Detect which cell encompasses the target text, then output its [X, Y] center coordinate. 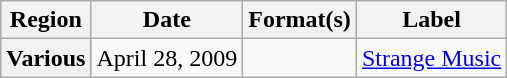
Format(s) [300, 20]
Label [431, 20]
Region [46, 20]
April 28, 2009 [167, 58]
Strange Music [431, 58]
Date [167, 20]
Various [46, 58]
